Find where the given text appears and provide that cell's center as [x, y] coordinate. 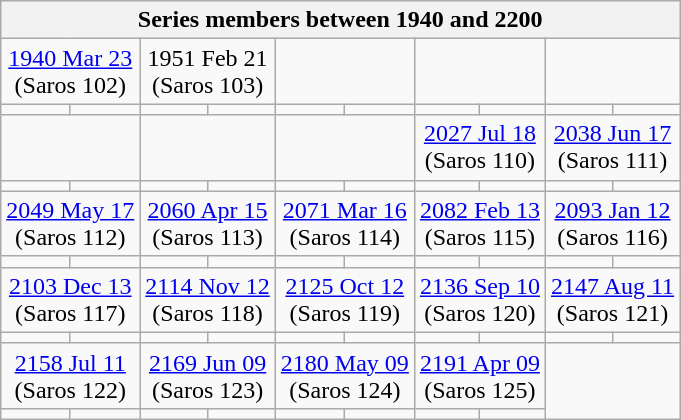
2027 Jul 18(Saros 110) [480, 148]
2114 Nov 12(Saros 118) [208, 300]
2049 May 17(Saros 112) [70, 224]
2038 Jun 17(Saros 111) [612, 148]
2060 Apr 15(Saros 113) [208, 224]
2125 Oct 12(Saros 119) [344, 300]
2103 Dec 13(Saros 117) [70, 300]
2082 Feb 13(Saros 115) [480, 224]
2093 Jan 12(Saros 116) [612, 224]
2158 Jul 11(Saros 122) [70, 376]
2071 Mar 16(Saros 114) [344, 224]
1951 Feb 21(Saros 103) [208, 72]
Series members between 1940 and 2200 [340, 20]
2191 Apr 09(Saros 125) [480, 376]
2169 Jun 09(Saros 123) [208, 376]
2147 Aug 11(Saros 121) [612, 300]
2136 Sep 10(Saros 120) [480, 300]
2180 May 09(Saros 124) [344, 376]
1940 Mar 23(Saros 102) [70, 72]
